Capture the cell that displays the provided text and extract its (x, y) central coordinate. 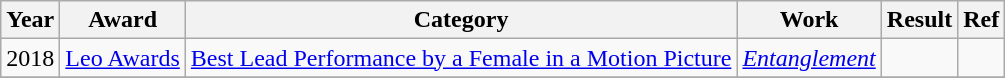
Result (919, 20)
Category (461, 20)
Entanglement (809, 58)
Work (809, 20)
Award (123, 20)
Ref (982, 20)
Best Lead Performance by a Female in a Motion Picture (461, 58)
Leo Awards (123, 58)
2018 (30, 58)
Year (30, 20)
